Identify which cell holds the provided text, then report its [x, y] central coordinate. 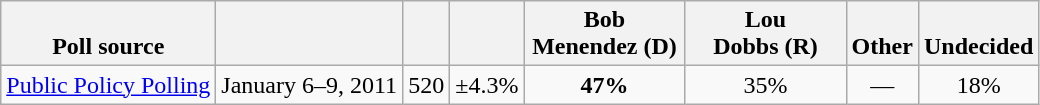
Undecided [978, 34]
— [882, 85]
Other [882, 34]
18% [978, 85]
Public Policy Polling [108, 85]
±4.3% [487, 85]
LouDobbs (R) [766, 34]
47% [604, 85]
35% [766, 85]
520 [426, 85]
January 6–9, 2011 [310, 85]
Poll source [108, 34]
BobMenendez (D) [604, 34]
